Return [x, y] of the center of cell containing provided text 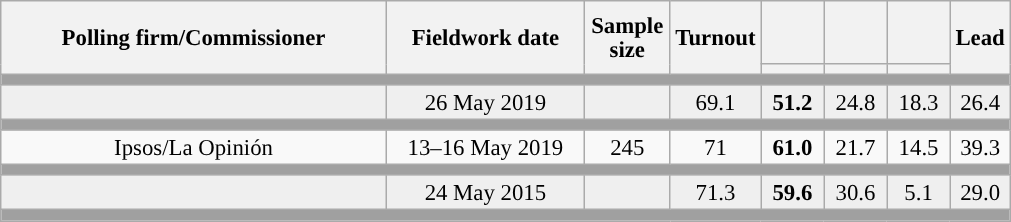
24 May 2015 [485, 194]
14.5 [918, 148]
21.7 [856, 148]
69.1 [716, 102]
24.8 [856, 102]
30.6 [856, 194]
59.6 [792, 194]
18.3 [918, 102]
29.0 [980, 194]
Lead [980, 38]
71 [716, 148]
61.0 [792, 148]
71.3 [716, 194]
51.2 [792, 102]
Ipsos/La Opinión [194, 148]
26.4 [980, 102]
13–16 May 2019 [485, 148]
Polling firm/Commissioner [194, 38]
39.3 [980, 148]
5.1 [918, 194]
Fieldwork date [485, 38]
26 May 2019 [485, 102]
Turnout [716, 38]
245 [627, 148]
Sample size [627, 38]
